From the cell containing the given text, extract its center point as [X, Y] coordinate. 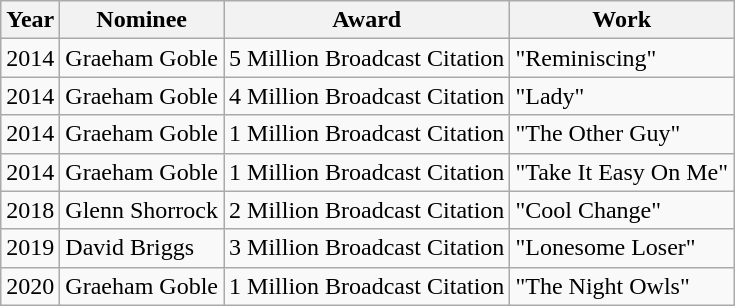
3 Million Broadcast Citation [367, 248]
Work [622, 20]
2 Million Broadcast Citation [367, 210]
2019 [30, 248]
2018 [30, 210]
Award [367, 20]
5 Million Broadcast Citation [367, 58]
"Take It Easy On Me" [622, 172]
Glenn Shorrock [142, 210]
"The Other Guy" [622, 134]
Year [30, 20]
"Cool Change" [622, 210]
"Lady" [622, 96]
David Briggs [142, 248]
4 Million Broadcast Citation [367, 96]
"Lonesome Loser" [622, 248]
"The Night Owls" [622, 286]
Nominee [142, 20]
"Reminiscing" [622, 58]
2020 [30, 286]
